Pinpoint the cell where the given text exists, returning its [X, Y] midpoint coordinate. 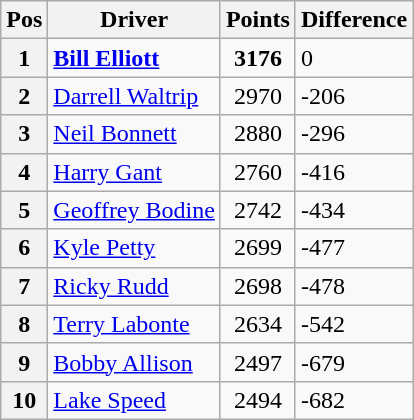
2970 [258, 96]
9 [24, 362]
Harry Gant [134, 172]
2742 [258, 210]
1 [24, 58]
-477 [354, 248]
7 [24, 286]
Kyle Petty [134, 248]
2880 [258, 134]
2494 [258, 400]
6 [24, 248]
10 [24, 400]
Driver [134, 20]
Darrell Waltrip [134, 96]
-296 [354, 134]
Bill Elliott [134, 58]
2699 [258, 248]
8 [24, 324]
Pos [24, 20]
Ricky Rudd [134, 286]
2 [24, 96]
Neil Bonnett [134, 134]
0 [354, 58]
2760 [258, 172]
2698 [258, 286]
5 [24, 210]
3176 [258, 58]
-478 [354, 286]
-679 [354, 362]
Lake Speed [134, 400]
3 [24, 134]
-434 [354, 210]
Difference [354, 20]
-682 [354, 400]
2497 [258, 362]
Points [258, 20]
Geoffrey Bodine [134, 210]
4 [24, 172]
-416 [354, 172]
Terry Labonte [134, 324]
-542 [354, 324]
-206 [354, 96]
Bobby Allison [134, 362]
2634 [258, 324]
